Return [X, Y] of the center of cell containing provided text 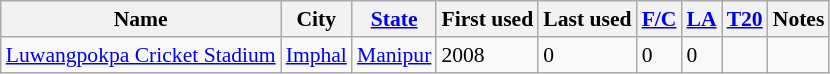
T20 [745, 19]
2008 [487, 55]
Luwangpokpa Cricket Stadium [141, 55]
Notes [799, 19]
State [394, 19]
Manipur [394, 55]
F/C [660, 19]
LA [701, 19]
Last used [587, 19]
Imphal [316, 55]
First used [487, 19]
Name [141, 19]
City [316, 19]
